Extract the [x, y] coordinate from the center of the cell holding the provided text.  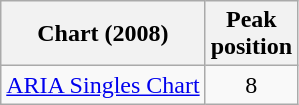
ARIA Singles Chart [103, 85]
Peakposition [251, 34]
8 [251, 85]
Chart (2008) [103, 34]
